Determine the [x, y] coordinate at the center of the cell enclosing the given text.  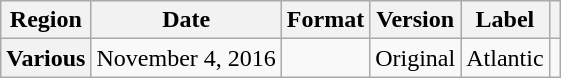
Label [505, 20]
Original [416, 58]
Version [416, 20]
Format [325, 20]
Region [46, 20]
Date [186, 20]
Atlantic [505, 58]
November 4, 2016 [186, 58]
Various [46, 58]
